Capture the cell that displays the provided text and extract its [X, Y] central coordinate. 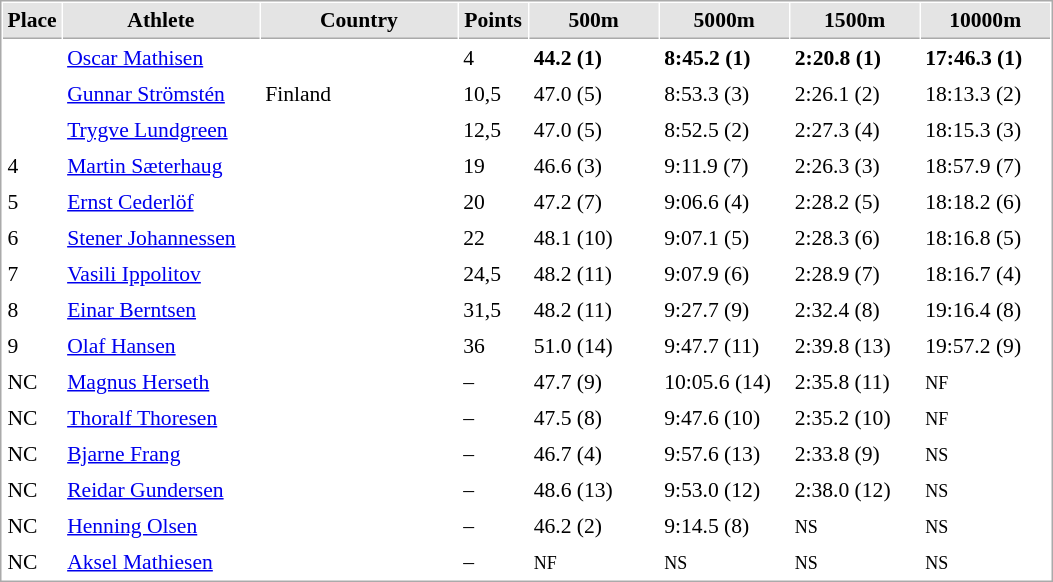
2:26.3 (3) [854, 165]
2:39.8 (13) [854, 345]
47.2 (7) [594, 201]
8:52.5 (2) [724, 129]
18:16.8 (5) [986, 237]
2:20.8 (1) [854, 57]
9:47.6 (10) [724, 417]
18:57.9 (7) [986, 165]
47.5 (8) [594, 417]
31,5 [494, 309]
51.0 (14) [594, 345]
Einar Berntsen [161, 309]
Henning Olsen [161, 525]
Trygve Lundgreen [161, 129]
9:07.9 (6) [724, 273]
9:11.9 (7) [724, 165]
5000m [724, 21]
Gunnar Strömstén [161, 93]
48.6 (13) [594, 489]
7 [32, 273]
Magnus Herseth [161, 381]
2:28.2 (5) [854, 201]
10:05.6 (14) [724, 381]
48.1 (10) [594, 237]
9:57.6 (13) [724, 453]
2:27.3 (4) [854, 129]
9:27.7 (9) [724, 309]
2:32.4 (8) [854, 309]
47.7 (9) [594, 381]
22 [494, 237]
Olaf Hansen [161, 345]
20 [494, 201]
Points [494, 21]
2:35.2 (10) [854, 417]
2:28.3 (6) [854, 237]
Aksel Mathiesen [161, 561]
Ernst Cederlöf [161, 201]
Country [359, 21]
46.2 (2) [594, 525]
19:16.4 (8) [986, 309]
9:07.1 (5) [724, 237]
17:46.3 (1) [986, 57]
2:28.9 (7) [854, 273]
Finland [359, 93]
44.2 (1) [594, 57]
24,5 [494, 273]
9:14.5 (8) [724, 525]
46.6 (3) [594, 165]
2:38.0 (12) [854, 489]
46.7 (4) [594, 453]
6 [32, 237]
Reidar Gundersen [161, 489]
Bjarne Frang [161, 453]
Martin Sæterhaug [161, 165]
10,5 [494, 93]
18:15.3 (3) [986, 129]
19 [494, 165]
12,5 [494, 129]
5 [32, 201]
500m [594, 21]
10000m [986, 21]
9 [32, 345]
18:13.3 (2) [986, 93]
9:47.7 (11) [724, 345]
8 [32, 309]
2:26.1 (2) [854, 93]
8:45.2 (1) [724, 57]
36 [494, 345]
8:53.3 (3) [724, 93]
9:53.0 (12) [724, 489]
2:33.8 (9) [854, 453]
1500m [854, 21]
Thoralf Thoresen [161, 417]
19:57.2 (9) [986, 345]
Athlete [161, 21]
18:18.2 (6) [986, 201]
Stener Johannessen [161, 237]
Place [32, 21]
9:06.6 (4) [724, 201]
Vasili Ippolitov [161, 273]
Oscar Mathisen [161, 57]
2:35.8 (11) [854, 381]
18:16.7 (4) [986, 273]
